Return (x, y) of the center of cell containing provided text 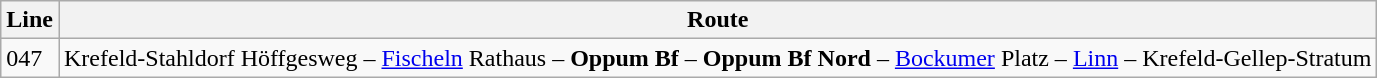
Krefeld-Stahldorf Höffgesweg – Fischeln Rathaus – Oppum Bf – Oppum Bf Nord – Bockumer Platz – Linn – Krefeld-Gellep-Stratum (717, 58)
047 (30, 58)
Route (717, 20)
Line (30, 20)
